Search for the cell housing the specified text and yield its [X, Y] center coordinate. 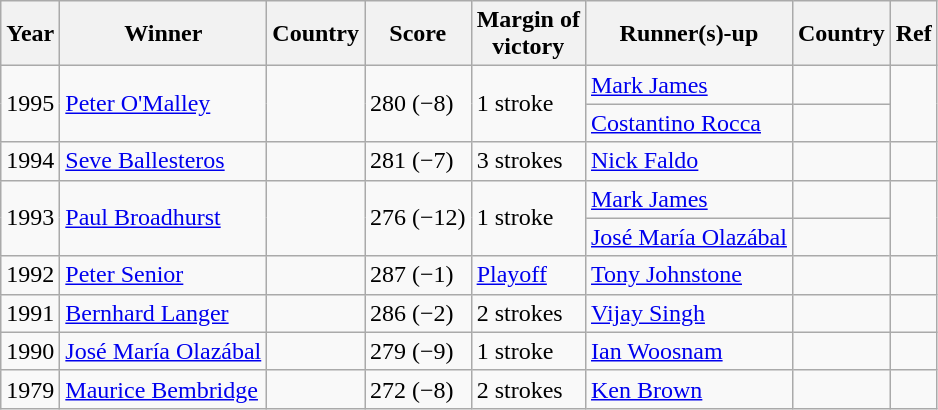
3 strokes [528, 161]
286 (−2) [418, 313]
1994 [30, 161]
1992 [30, 275]
Paul Broadhurst [164, 218]
1990 [30, 351]
Ken Brown [688, 389]
281 (−7) [418, 161]
Tony Johnstone [688, 275]
1991 [30, 313]
1993 [30, 218]
Winner [164, 34]
Score [418, 34]
Maurice Bembridge [164, 389]
Bernhard Langer [164, 313]
1979 [30, 389]
Vijay Singh [688, 313]
279 (−9) [418, 351]
287 (−1) [418, 275]
Nick Faldo [688, 161]
Peter Senior [164, 275]
280 (−8) [418, 104]
Playoff [528, 275]
Costantino Rocca [688, 123]
Margin ofvictory [528, 34]
272 (−8) [418, 389]
Peter O'Malley [164, 104]
Year [30, 34]
1995 [30, 104]
276 (−12) [418, 218]
Runner(s)-up [688, 34]
Ian Woosnam [688, 351]
Seve Ballesteros [164, 161]
Ref [914, 34]
